Provide the (x, y) coordinate of the cell's center where the given text is located.  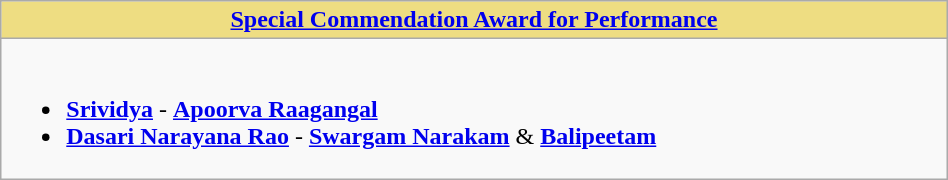
Special Commendation Award for Performance (474, 20)
Srividya - Apoorva RaagangalDasari Narayana Rao - Swargam Narakam & Balipeetam (474, 109)
